Determine the [x, y] coordinate at the center of the cell enclosing the given text.  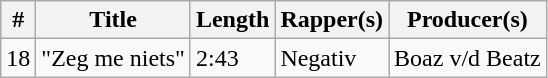
Rapper(s) [332, 20]
"Zeg me niets" [114, 58]
18 [18, 58]
Title [114, 20]
# [18, 20]
Producer(s) [468, 20]
Boaz v/d Beatz [468, 58]
Negativ [332, 58]
Length [232, 20]
2:43 [232, 58]
